From the cell containing the given text, extract its center point as (x, y) coordinate. 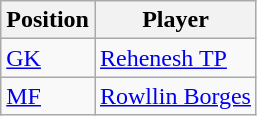
Rehenesh TP (175, 58)
Player (175, 20)
Position (48, 20)
MF (48, 96)
GK (48, 58)
Rowllin Borges (175, 96)
